Return [X, Y] of the center of cell containing provided text 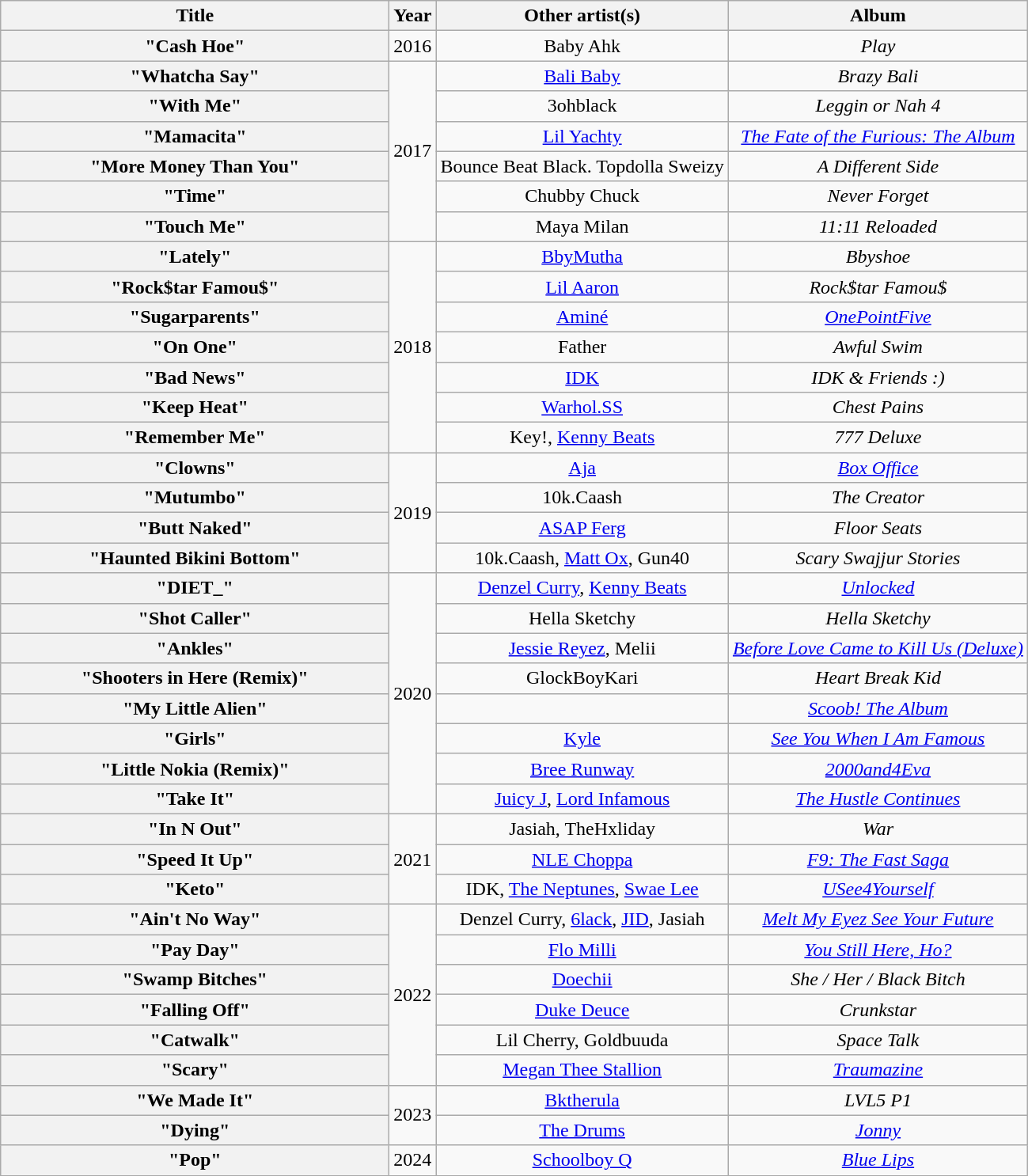
"Haunted Bikini Bottom" [195, 558]
Title [195, 16]
Bktherula [582, 1100]
"Bad News" [195, 377]
The Fate of the Furious: The Album [878, 136]
Lil Yachty [582, 136]
BbyMutha [582, 256]
Play [878, 46]
Denzel Curry, 6lack, JID, Jasiah [582, 920]
"Clowns" [195, 468]
"Whatcha Say" [195, 76]
You Still Here, Ho? [878, 950]
"Keto" [195, 890]
A Different Side [878, 166]
Maya Milan [582, 226]
"Shot Caller" [195, 618]
"DIET_" [195, 588]
Chubby Chuck [582, 196]
"Mamacita" [195, 136]
11:11 Reloaded [878, 226]
"Swamp Bitches" [195, 980]
Heart Break Kid [878, 678]
The Drums [582, 1130]
Bounce Beat Black. Topdolla Sweizy [582, 166]
3ohblack [582, 106]
Jessie Reyez, Melii [582, 648]
Warhol.SS [582, 408]
Aja [582, 468]
2000and4Eva [878, 768]
Melt My Eyez See Your Future [878, 920]
Jonny [878, 1130]
See You When I Am Famous [878, 738]
"Sugarparents" [195, 317]
"Dying" [195, 1130]
She / Her / Black Bitch [878, 980]
"Ain't No Way" [195, 920]
Traumazine [878, 1070]
LVL5 P1 [878, 1100]
Album [878, 16]
"On One" [195, 347]
2016 [413, 46]
The Creator [878, 498]
"Pop" [195, 1160]
Space Talk [878, 1040]
"Little Nokia (Remix)" [195, 768]
Key!, Kenny Beats [582, 438]
"Cash Hoe" [195, 46]
Lil Cherry, Goldbuuda [582, 1040]
2017 [413, 151]
War [878, 829]
F9: The Fast Saga [878, 859]
USee4Yourself [878, 890]
"Falling Off" [195, 1010]
Floor Seats [878, 528]
"Remember Me" [195, 438]
Chest Pains [878, 408]
Scary Swajjur Stories [878, 558]
Leggin or Nah 4 [878, 106]
"Touch Me" [195, 226]
IDK, The Neptunes, Swae Lee [582, 890]
NLE Choppa [582, 859]
Lil Aaron [582, 286]
"Catwalk" [195, 1040]
2023 [413, 1115]
Bree Runway [582, 768]
Awful Swim [878, 347]
Megan Thee Stallion [582, 1070]
777 Deluxe [878, 438]
Flo Milli [582, 950]
Scoob! The Album [878, 708]
Schoolboy Q [582, 1160]
"Mutumbo" [195, 498]
"More Money Than You" [195, 166]
"We Made It" [195, 1100]
Blue Lips [878, 1160]
Kyle [582, 738]
2018 [413, 347]
2021 [413, 859]
"Butt Naked" [195, 528]
OnePointFive [878, 317]
Before Love Came to Kill Us (Deluxe) [878, 648]
Year [413, 16]
IDK [582, 377]
GlockBoyKari [582, 678]
"Take It" [195, 799]
"Pay Day" [195, 950]
Baby Ahk [582, 46]
Other artist(s) [582, 16]
Box Office [878, 468]
Duke Deuce [582, 1010]
2019 [413, 513]
2022 [413, 995]
"With Me" [195, 106]
10k.Caash [582, 498]
ASAP Ferg [582, 528]
Juicy J, Lord Infamous [582, 799]
IDK & Friends :) [878, 377]
Bbyshoe [878, 256]
Father [582, 347]
Unlocked [878, 588]
Brazy Bali [878, 76]
"In N Out" [195, 829]
"Shooters in Here (Remix)" [195, 678]
Crunkstar [878, 1010]
"Ankles" [195, 648]
"Scary" [195, 1070]
Denzel Curry, Kenny Beats [582, 588]
Jasiah, TheHxliday [582, 829]
"Keep Heat" [195, 408]
Bali Baby [582, 76]
"Speed It Up" [195, 859]
Never Forget [878, 196]
Doechii [582, 980]
"Time" [195, 196]
10k.Caash, Matt Ox, Gun40 [582, 558]
"Girls" [195, 738]
The Hustle Continues [878, 799]
"Lately" [195, 256]
2024 [413, 1160]
"My Little Alien" [195, 708]
Aminé [582, 317]
2020 [413, 693]
"Rock$tar Famou$" [195, 286]
Rock$tar Famou$ [878, 286]
